Identify which cell holds the provided text, then report its [x, y] central coordinate. 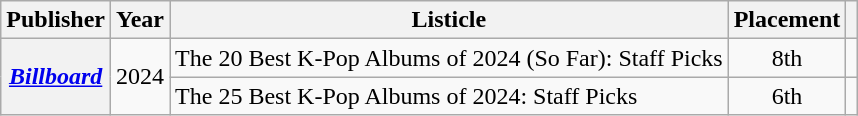
Billboard [56, 77]
Placement [787, 20]
2024 [140, 77]
Publisher [56, 20]
The 25 Best K-Pop Albums of 2024: Staff Picks [450, 96]
8th [787, 58]
Year [140, 20]
The 20 Best K-Pop Albums of 2024 (So Far): Staff Picks [450, 58]
6th [787, 96]
Listicle [450, 20]
